Pinpoint the cell where the given text exists, returning its (X, Y) midpoint coordinate. 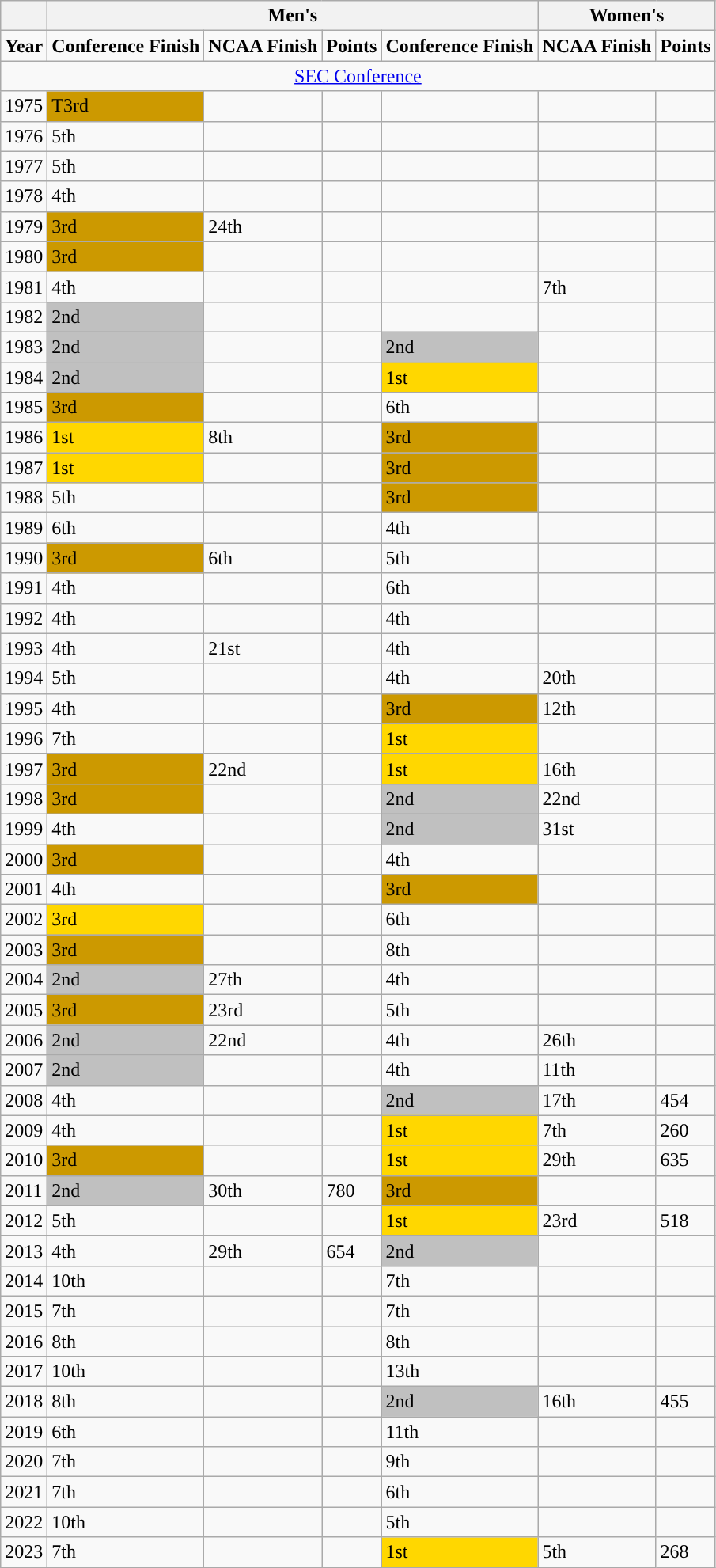
1988 (24, 498)
1995 (24, 708)
1998 (24, 799)
454 (685, 1100)
2017 (24, 1372)
1993 (24, 648)
Year (24, 46)
1994 (24, 678)
2002 (24, 920)
9th (460, 1462)
1986 (24, 438)
2007 (24, 1070)
268 (685, 1552)
1992 (24, 618)
21st (263, 648)
1981 (24, 287)
1980 (24, 256)
2023 (24, 1552)
654 (351, 1251)
SEC Conference (358, 76)
1979 (24, 226)
Men's (293, 16)
1976 (24, 136)
2004 (24, 980)
455 (685, 1402)
24th (263, 226)
1983 (24, 347)
1975 (24, 106)
2012 (24, 1221)
2015 (24, 1311)
1989 (24, 528)
635 (685, 1160)
Women's (627, 16)
2006 (24, 1040)
12th (597, 708)
2008 (24, 1100)
2016 (24, 1342)
30th (263, 1190)
1982 (24, 317)
2021 (24, 1492)
1996 (24, 738)
1999 (24, 829)
31st (597, 829)
2018 (24, 1402)
2001 (24, 890)
1990 (24, 558)
26th (597, 1040)
17th (597, 1100)
1977 (24, 166)
27th (263, 980)
2011 (24, 1190)
2022 (24, 1522)
2009 (24, 1130)
1991 (24, 588)
1985 (24, 408)
2013 (24, 1251)
1984 (24, 378)
260 (685, 1130)
1987 (24, 468)
2003 (24, 950)
2019 (24, 1432)
13th (460, 1372)
780 (351, 1190)
20th (597, 678)
2020 (24, 1462)
T3rd (126, 106)
2005 (24, 1010)
1997 (24, 769)
2000 (24, 859)
2010 (24, 1160)
2014 (24, 1281)
518 (685, 1221)
1978 (24, 196)
